Return [X, Y] of the center of cell containing provided text 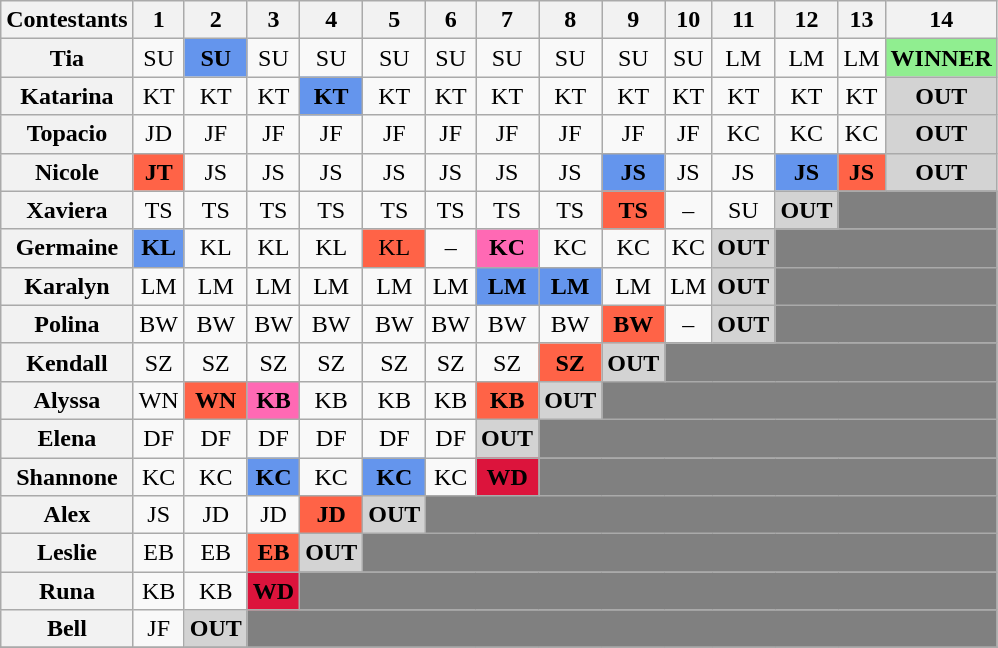
Kendall [67, 362]
Karalyn [67, 286]
14 [941, 20]
12 [806, 20]
2 [216, 20]
Alyssa [67, 400]
Nicole [67, 172]
WINNER [941, 58]
Runa [67, 591]
7 [508, 20]
11 [744, 20]
Elena [67, 438]
Xaviera [67, 210]
Topacio [67, 134]
8 [570, 20]
13 [862, 20]
9 [634, 20]
Leslie [67, 553]
Germaine [67, 248]
Tia [67, 58]
JT [158, 172]
5 [394, 20]
1 [158, 20]
10 [688, 20]
6 [451, 20]
Bell [67, 629]
Shannone [67, 477]
3 [273, 20]
Polina [67, 324]
4 [332, 20]
Contestants [67, 20]
Katarina [67, 96]
Alex [67, 515]
